Extract the [X, Y] coordinate from the center of the cell holding the provided text.  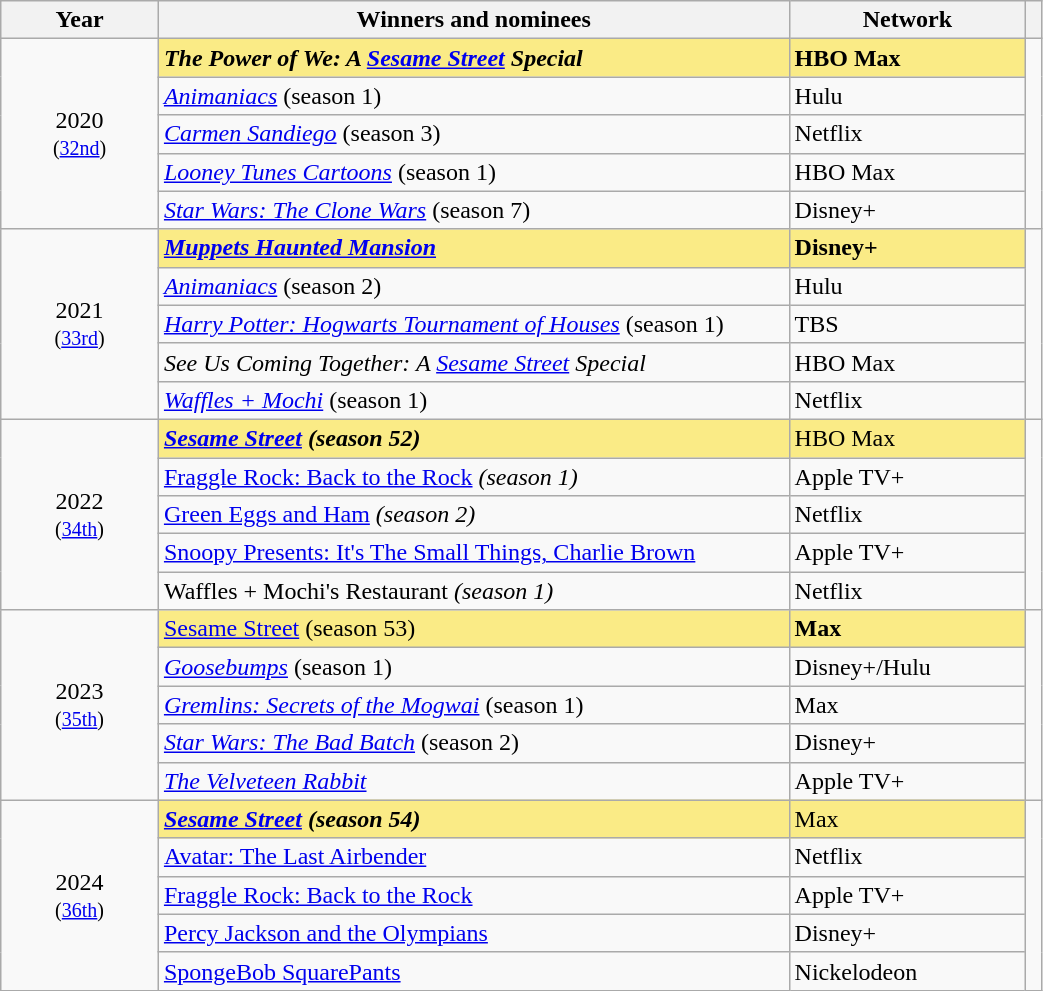
Waffles + Mochi's Restaurant (season 1) [474, 591]
The Power of We: A Sesame Street Special [474, 58]
Year [80, 20]
Waffles + Mochi (season 1) [474, 400]
Snoopy Presents: It's The Small Things, Charlie Brown [474, 553]
Goosebumps (season 1) [474, 667]
Winners and nominees [474, 20]
Sesame Street (season 53) [474, 629]
Percy Jackson and the Olympians [474, 933]
See Us Coming Together: A Sesame Street Special [474, 362]
Green Eggs and Ham (season 2) [474, 515]
2021(33rd) [80, 324]
Gremlins: Secrets of the Mogwai (season 1) [474, 705]
Nickelodeon [908, 971]
Sesame Street (season 54) [474, 819]
Disney+/Hulu [908, 667]
Star Wars: The Clone Wars (season 7) [474, 210]
The Velveteen Rabbit [474, 781]
Animaniacs (season 2) [474, 286]
Muppets Haunted Mansion [474, 248]
Star Wars: The Bad Batch (season 2) [474, 743]
TBS [908, 324]
Fraggle Rock: Back to the Rock (season 1) [474, 477]
Fraggle Rock: Back to the Rock [474, 895]
Avatar: The Last Airbender [474, 857]
Carmen Sandiego (season 3) [474, 134]
2024(36th) [80, 895]
SpongeBob SquarePants [474, 971]
2020(32nd) [80, 134]
Sesame Street (season 52) [474, 438]
Harry Potter: Hogwarts Tournament of Houses (season 1) [474, 324]
Looney Tunes Cartoons (season 1) [474, 172]
Animaniacs (season 1) [474, 96]
Network [908, 20]
2023(35th) [80, 705]
2022(34th) [80, 514]
